Identify which cell holds the provided text, then report its [x, y] central coordinate. 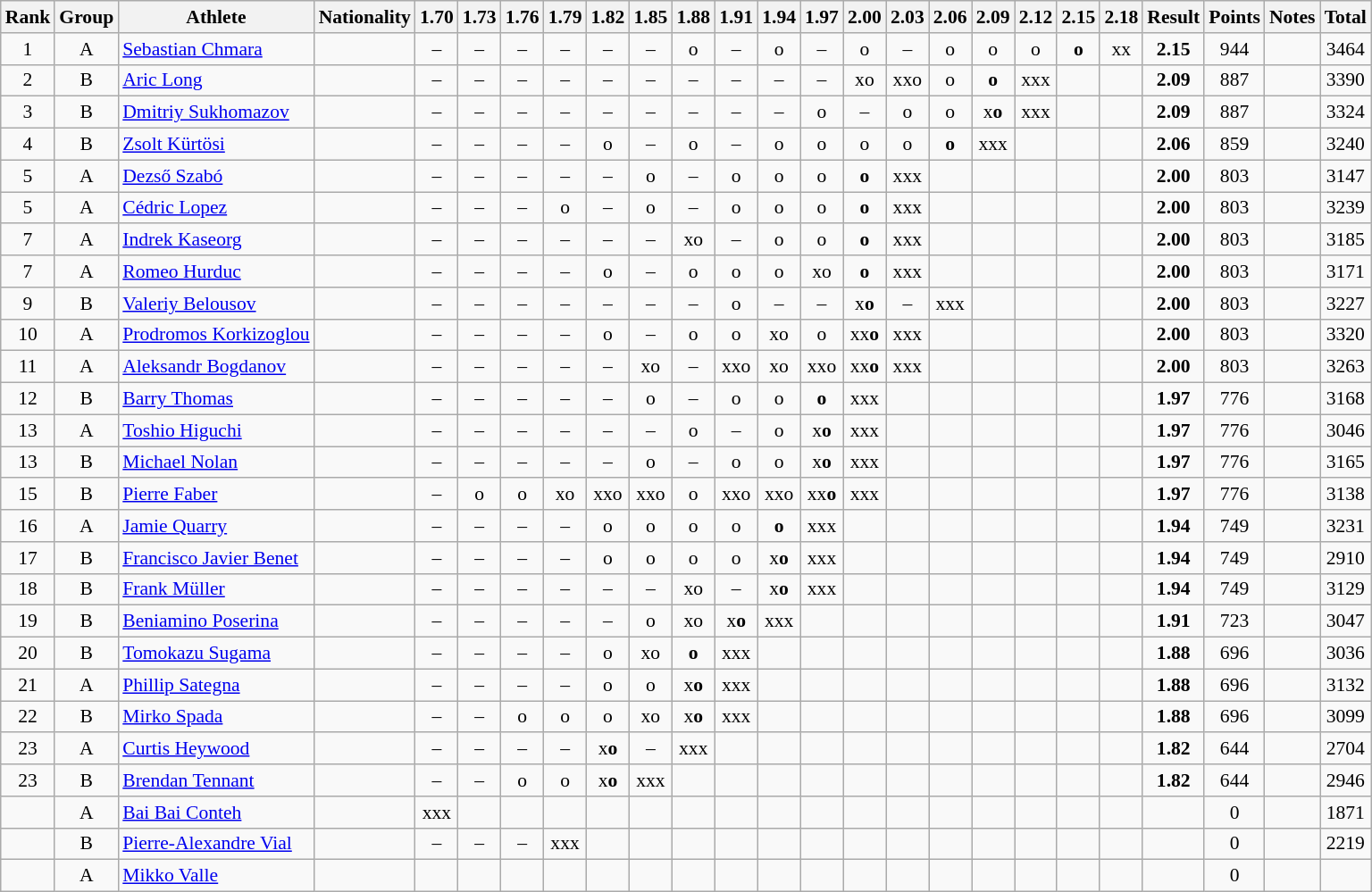
3129 [1345, 589]
Michael Nolan [216, 463]
3171 [1345, 271]
Romeo Hurduc [216, 271]
Pierre-Alexandre Vial [216, 844]
1 [29, 49]
Dezső Szabó [216, 176]
4 [29, 145]
12 [29, 399]
10 [29, 335]
Nationality [364, 17]
Rank [29, 17]
3231 [1345, 526]
3390 [1345, 80]
Aleksandr Bogdanov [216, 367]
Prodromos Korkizoglou [216, 335]
Tomokazu Sugama [216, 654]
1.76 [523, 17]
11 [29, 367]
Points [1234, 17]
Brendan Tennant [216, 780]
Cédric Lopez [216, 208]
3 [29, 113]
1.79 [565, 17]
2910 [1345, 558]
3168 [1345, 399]
3324 [1345, 113]
Indrek Kaseorg [216, 240]
Result [1174, 17]
Zsolt Kürtösi [216, 145]
Curtis Heywood [216, 749]
Dmitriy Sukhomazov [216, 113]
Toshio Higuchi [216, 430]
Total [1345, 17]
3047 [1345, 621]
2704 [1345, 749]
3464 [1345, 49]
3132 [1345, 685]
Aric Long [216, 80]
3227 [1345, 304]
1.73 [480, 17]
Pierre Faber [216, 495]
Frank Müller [216, 589]
3263 [1345, 367]
22 [29, 717]
Athlete [216, 17]
Group [86, 17]
Francisco Javier Benet [216, 558]
Valeriy Belousov [216, 304]
20 [29, 654]
2 [29, 80]
1871 [1345, 813]
19 [29, 621]
3036 [1345, 654]
Sebastian Chmara [216, 49]
2946 [1345, 780]
3320 [1345, 335]
Beniamino Poserina [216, 621]
723 [1234, 621]
2219 [1345, 844]
Notes [1293, 17]
3165 [1345, 463]
Barry Thomas [216, 399]
9 [29, 304]
17 [29, 558]
16 [29, 526]
2.12 [1036, 17]
21 [29, 685]
xx [1121, 49]
Jamie Quarry [216, 526]
Phillip Sategna [216, 685]
Mikko Valle [216, 876]
1.70 [437, 17]
18 [29, 589]
Mirko Spada [216, 717]
3239 [1345, 208]
3138 [1345, 495]
859 [1234, 145]
3185 [1345, 240]
3147 [1345, 176]
15 [29, 495]
2.03 [908, 17]
1.85 [650, 17]
944 [1234, 49]
2.18 [1121, 17]
Bai Bai Conteh [216, 813]
3046 [1345, 430]
3240 [1345, 145]
3099 [1345, 717]
